Determine the (X, Y) coordinate at the center of the cell enclosing the given text.  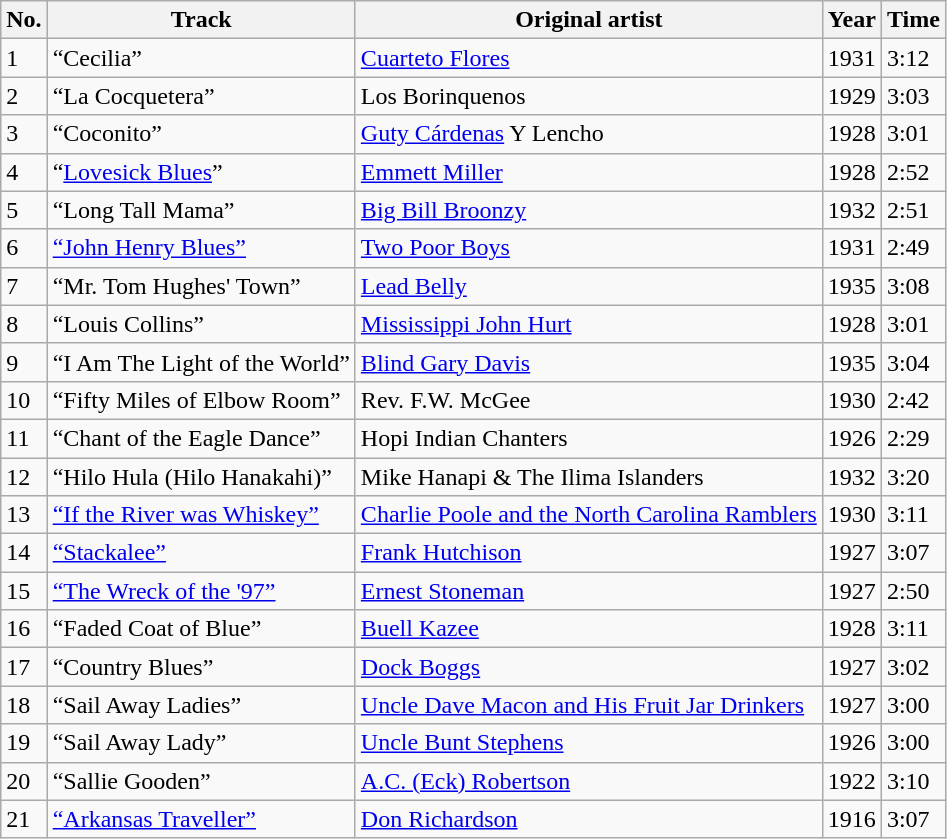
2:29 (913, 438)
8 (24, 324)
3 (24, 134)
“Chant of the Eagle Dance” (201, 438)
Don Richardson (588, 819)
14 (24, 553)
9 (24, 362)
“I Am The Light of the World” (201, 362)
Ernest Stoneman (588, 591)
“Arkansas Traveller” (201, 819)
19 (24, 743)
“Hilo Hula (Hilo Hanakahi)” (201, 477)
Uncle Bunt Stephens (588, 743)
“Cecilia” (201, 58)
“Lovesick Blues” (201, 172)
10 (24, 400)
2 (24, 96)
Big Bill Broonzy (588, 210)
Charlie Poole and the North Carolina Ramblers (588, 515)
Mike Hanapi & The Ilima Islanders (588, 477)
Year (852, 20)
Los Borinquenos (588, 96)
1916 (852, 819)
“Long Tall Mama” (201, 210)
Buell Kazee (588, 629)
“Coconito” (201, 134)
“Country Blues” (201, 667)
3:08 (913, 286)
“Fifty Miles of Elbow Room” (201, 400)
“Sallie Gooden” (201, 781)
20 (24, 781)
18 (24, 705)
2:51 (913, 210)
16 (24, 629)
6 (24, 248)
“La Cocquetera” (201, 96)
12 (24, 477)
2:50 (913, 591)
Hopi Indian Chanters (588, 438)
3:10 (913, 781)
Frank Hutchison (588, 553)
Track (201, 20)
11 (24, 438)
3:02 (913, 667)
5 (24, 210)
3:12 (913, 58)
1922 (852, 781)
“Louis Collins” (201, 324)
“Mr. Tom Hughes' Town” (201, 286)
2:42 (913, 400)
Cuarteto Flores (588, 58)
“Sail Away Ladies” (201, 705)
Two Poor Boys (588, 248)
Mississippi John Hurt (588, 324)
17 (24, 667)
Rev. F.W. McGee (588, 400)
4 (24, 172)
Guty Cárdenas Y Lencho (588, 134)
Original artist (588, 20)
3:03 (913, 96)
Uncle Dave Macon and His Fruit Jar Drinkers (588, 705)
Emmett Miller (588, 172)
No. (24, 20)
Time (913, 20)
Dock Boggs (588, 667)
“Faded Coat of Blue” (201, 629)
A.C. (Eck) Robertson (588, 781)
2:52 (913, 172)
3:04 (913, 362)
13 (24, 515)
“Stackalee” (201, 553)
3:20 (913, 477)
“The Wreck of the '97” (201, 591)
1 (24, 58)
Blind Gary Davis (588, 362)
1929 (852, 96)
“John Henry Blues” (201, 248)
21 (24, 819)
Lead Belly (588, 286)
7 (24, 286)
“If the River was Whiskey” (201, 515)
2:49 (913, 248)
15 (24, 591)
“Sail Away Lady” (201, 743)
